Detect which cell encompasses the target text, then output its (X, Y) center coordinate. 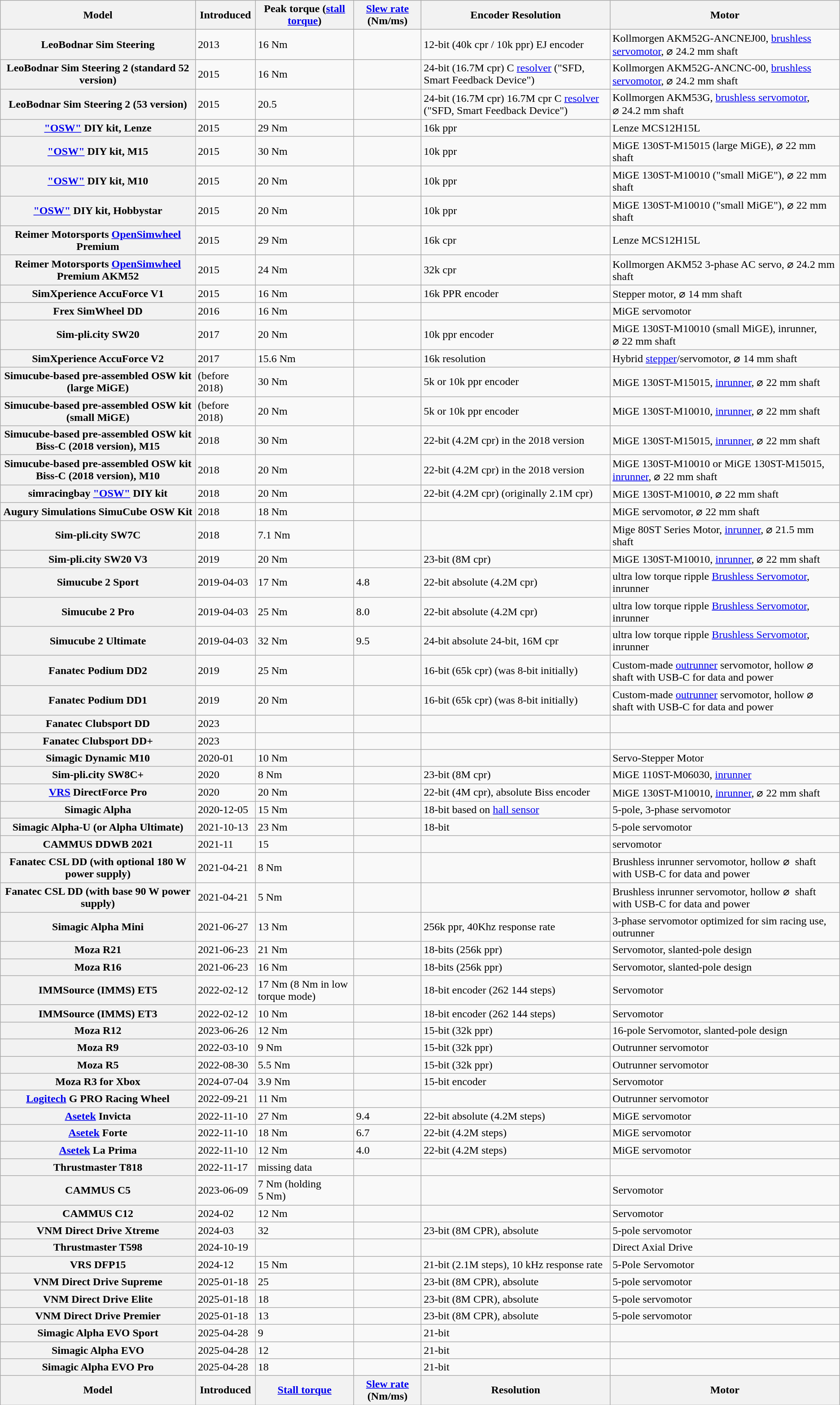
9.5 (387, 641)
2024-12 (225, 1265)
2021-06-27 (225, 927)
24-bit (16.7M cpr) 16.7M cpr C resolver ("SFD, Smart Feedback Device") (516, 104)
2022-11-17 (225, 1167)
LeoBodnar Sim Steering 2 (standard 52 version) (98, 74)
Simucube 2 Sport (98, 582)
20.5 (304, 104)
Fanatec Podium DD1 (98, 700)
7.1 Nm (304, 536)
Hybrid stepper/servomotor, ⌀ 14 mm shaft (725, 359)
16-pole Servomotor, slanted-pole design (725, 1030)
9 Nm (304, 1047)
Resolution (516, 1390)
4.0 (387, 1150)
27 Nm (304, 1116)
Reimer Motorsports OpenSimwheel Premium AKM52 (98, 270)
2023-06-26 (225, 1030)
13 Nm (304, 927)
5.5 Nm (304, 1065)
"OSW" DIY kit, Hobbystar (98, 211)
16k resolution (516, 359)
Fanatec Clubsport DD (98, 724)
9 (304, 1333)
32 Nm (304, 641)
Stall torque (304, 1390)
2022-03-10 (225, 1047)
"OSW" DIY kit, M10 (98, 181)
16k cpr (516, 241)
2022-09-21 (225, 1099)
2024-10-19 (225, 1247)
4.8 (387, 582)
25 (304, 1282)
8.0 (387, 612)
"OSW" DIY kit, M15 (98, 152)
3-phase servomotor optimized for sim racing use, outrunner (725, 927)
Moza R9 (98, 1047)
2022-08-30 (225, 1065)
Asetek Forte (98, 1133)
24-bit (16.7M cpr) C resolver ("SFD, Smart Feedback Device") (516, 74)
15 (304, 844)
10k ppr encoder (516, 335)
"OSW" DIY kit, Lenze (98, 128)
22-bit (4.2M cpr) (originally 2.1M cpr) (516, 494)
MiGE servomotor, ⌀ 22 mm shaft (725, 512)
16k PPR encoder (516, 294)
Encoder Resolution (516, 15)
SimXperience AccuForce V2 (98, 359)
MiGE 130ST-M10010 (small MiGE), inrunner, ⌀ 22 mm shaft (725, 335)
CAMMUS C5 (98, 1190)
missing data (304, 1167)
22-bit (4M cpr), absolute Biss encoder (516, 792)
Thrustmaster T818 (98, 1167)
Frex SimWheel DD (98, 311)
5 Nm (304, 897)
22-bit absolute (4.2M steps) (516, 1116)
2021-11 (225, 844)
MiGE 110ST-M06030, inrunner (725, 775)
18-bit based on hall sensor (516, 810)
Asetek La Prima (98, 1150)
servomotor (725, 844)
VNM Direct Drive Xtreme (98, 1230)
7 Nm (holding 5 Nm) (304, 1190)
VNM Direct Drive Elite (98, 1299)
Simagic Alpha EVO Sport (98, 1333)
5-pole, 3-phase servomotor (725, 810)
Peak torque (stall torque) (304, 15)
Asetek Invicta (98, 1116)
2023-06-09 (225, 1190)
2021-10-13 (225, 827)
15.6 Nm (304, 359)
VRS DFP15 (98, 1265)
Simucube-based pre-assembled OSW kit (large MiGE) (98, 382)
Simucube-based pre-assembled OSW kit (small MiGE) (98, 411)
Servo-Stepper Motor (725, 758)
MiGE 130ST-M10010 or MiGE 130ST-M15015, inrunner, ⌀ 22 mm shaft (725, 470)
Fanatec Clubsport DD+ (98, 741)
3.9 Nm (304, 1082)
6.7 (387, 1133)
5-Pole Servomotor (725, 1265)
21 Nm (304, 950)
Moza R3 for Xbox (98, 1082)
Kollmorgen AKM52G-ANCNEJ00, brushless servomotor, ⌀ 24.2 mm shaft (725, 45)
256k ppr, 40Khz response rate (516, 927)
LeoBodnar Sim Steering 2 (53 version) (98, 104)
24-bit absolute 24-bit, 16M cpr (516, 641)
Simagic Dynamic M10 (98, 758)
IMMSource (IMMS) ET3 (98, 1013)
24 Nm (304, 270)
Kollmorgen AKM52G-ANCNC-00, brushless servomotor, ⌀ 24.2 mm shaft (725, 74)
Moza R16 (98, 967)
simracingbay "OSW" DIY kit (98, 494)
Simagic Alpha EVO Pro (98, 1367)
Fanatec CSL DD (with base 90 W power supply) (98, 897)
2016 (225, 311)
Simucube 2 Pro (98, 612)
12 (304, 1350)
Thrustmaster T598 (98, 1247)
21-bit (2.1M steps), 10 kHz response rate (516, 1265)
13 (304, 1316)
11 Nm (304, 1099)
Kollmorgen AKM53G, brushless servomotor, ⌀ 24.2 mm shaft (725, 104)
32 (304, 1230)
Direct Axial Drive (725, 1247)
Simagic Alpha EVO (98, 1350)
Sim-pli.city SW8C+ (98, 775)
18-bit (516, 827)
2024-02 (225, 1213)
Logitech G PRO Racing Wheel (98, 1099)
Kollmorgen AKM52 3-phase AC servo, ⌀ 24.2 mm shaft (725, 270)
Moza R5 (98, 1065)
Sim-pli.city SW20 V3 (98, 559)
CAMMUS C12 (98, 1213)
MiGE 130ST-M15015 (large MiGE), ⌀ 22 mm shaft (725, 152)
LeoBodnar Sim Steering (98, 45)
Fanatec Podium DD2 (98, 670)
2024-03 (225, 1230)
Simagic Alpha-U (or Alpha Ultimate) (98, 827)
15-bit encoder (516, 1082)
Stepper motor, ⌀ 14 mm shaft (725, 294)
2020-01 (225, 758)
12-bit (40k cpr / 10k ppr) EJ encoder (516, 45)
23 Nm (304, 827)
16k ppr (516, 128)
IMMSource (IMMS) ET5 (98, 990)
2013 (225, 45)
VRS DirectForce Pro (98, 792)
Simagic Alpha (98, 810)
VNM Direct Drive Premier (98, 1316)
Reimer Motorsports OpenSimwheel Premium (98, 241)
Simucube-based pre-assembled OSW kit Biss-C (2018 version), M15 (98, 441)
CAMMUS DDWB 2021 (98, 844)
32k cpr (516, 270)
Sim-pli.city SW20 (98, 335)
Augury Simulations SimuCube OSW Kit (98, 512)
SimXperience AccuForce V1 (98, 294)
Simucube-based pre-assembled OSW kit Biss-C (2018 version), M10 (98, 470)
9.4 (387, 1116)
Simucube 2 Ultimate (98, 641)
2020-12-05 (225, 810)
Mige 80ST Series Motor, inrunner, ⌀ 21.5 mm shaft (725, 536)
Simagic Alpha Mini (98, 927)
Moza R12 (98, 1030)
MiGE 130ST-M10010, ⌀ 22 mm shaft (725, 494)
Moza R21 (98, 950)
17 Nm (8 Nm in low torque mode) (304, 990)
VNM Direct Drive Supreme (98, 1282)
17 Nm (304, 582)
Fanatec CSL DD (with optional 180 W power supply) (98, 868)
Sim-pli.city SW7C (98, 536)
2024-07-04 (225, 1082)
